Locate the cell with the specified text and output its (x, y) center coordinate. 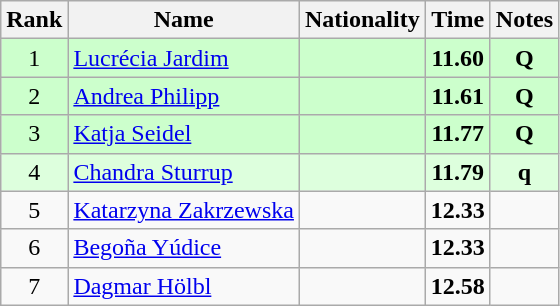
11.61 (458, 96)
11.77 (458, 134)
2 (34, 96)
Lucrécia Jardim (184, 58)
Katja Seidel (184, 134)
7 (34, 286)
3 (34, 134)
Begoña Yúdice (184, 248)
Name (184, 20)
Andrea Philipp (184, 96)
6 (34, 248)
Time (458, 20)
11.79 (458, 172)
12.58 (458, 286)
1 (34, 58)
Chandra Sturrup (184, 172)
4 (34, 172)
5 (34, 210)
Rank (34, 20)
q (524, 172)
Katarzyna Zakrzewska (184, 210)
Nationality (362, 20)
Dagmar Hölbl (184, 286)
11.60 (458, 58)
Notes (524, 20)
